Return (x, y) of the center of cell containing provided text 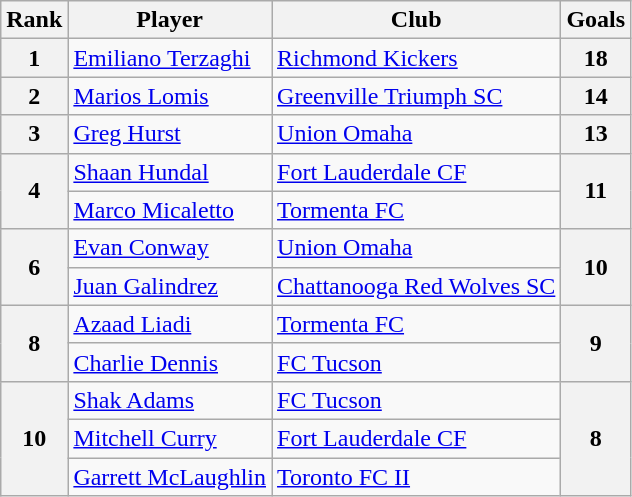
Garrett McLaughlin (170, 477)
Greg Hurst (170, 134)
Greenville Triumph SC (416, 96)
11 (596, 191)
13 (596, 134)
4 (34, 191)
Shaan Hundal (170, 172)
3 (34, 134)
Goals (596, 20)
Mitchell Curry (170, 438)
Club (416, 20)
Marco Micaletto (170, 210)
Evan Conway (170, 248)
Juan Galindrez (170, 286)
18 (596, 58)
6 (34, 267)
1 (34, 58)
Toronto FC II (416, 477)
Charlie Dennis (170, 362)
Richmond Kickers (416, 58)
Azaad Liadi (170, 324)
Player (170, 20)
Rank (34, 20)
9 (596, 343)
Marios Lomis (170, 96)
Emiliano Terzaghi (170, 58)
Chattanooga Red Wolves SC (416, 286)
Shak Adams (170, 400)
2 (34, 96)
14 (596, 96)
